Identify which cell holds the provided text, then report its [x, y] central coordinate. 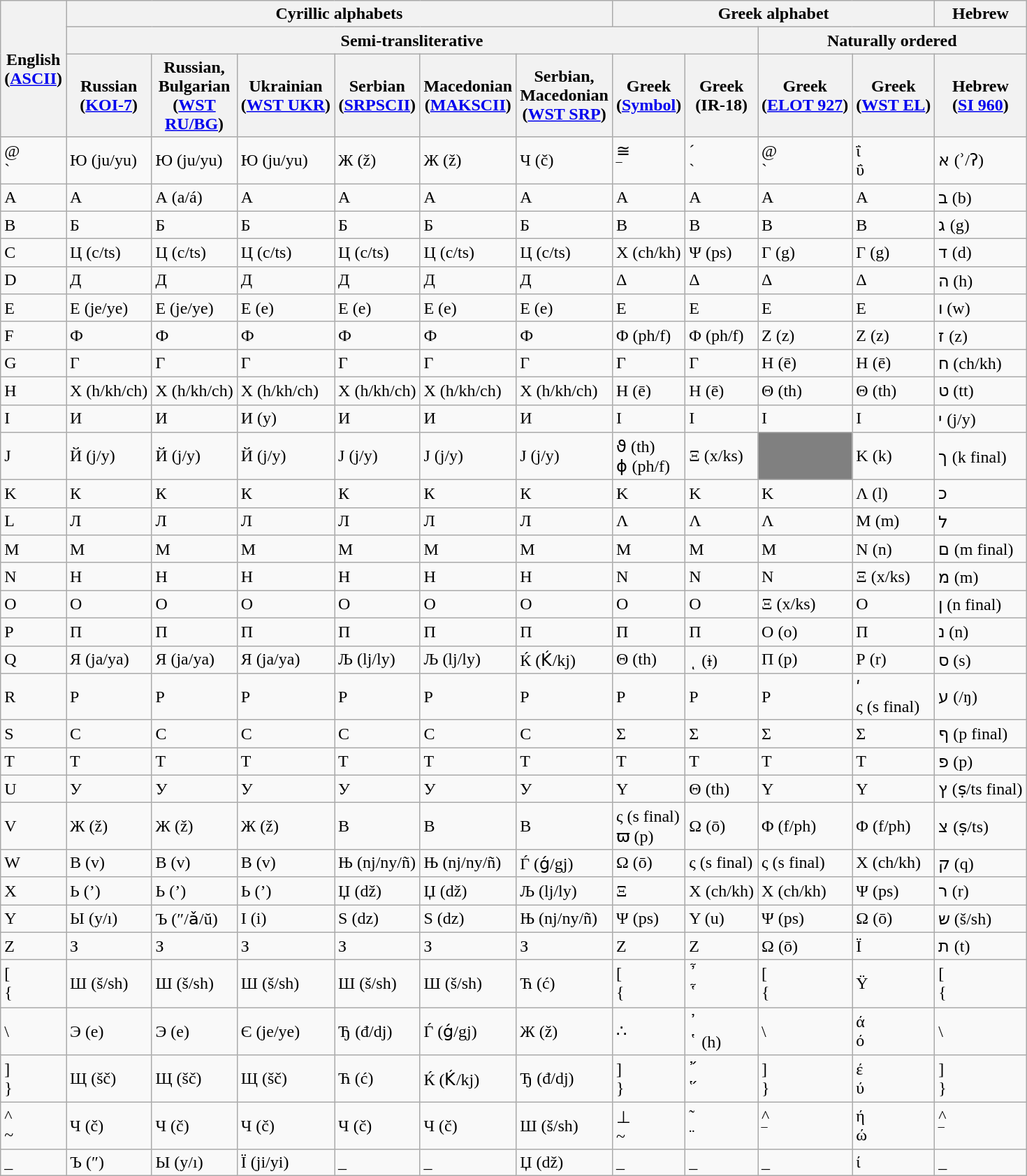
ί [894, 1162]
Q [34, 660]
Greek(ELOT 927) [805, 95]
Greek(WST EL) [894, 95]
ץ (ṣ/ts final) [981, 789]
Ϋ [894, 984]
G [34, 363]
X [34, 891]
Ї (ji/yi) [285, 1162]
Z [34, 946]
´` [722, 161]
ז (z) [981, 335]
∴ [648, 1031]
Greek alphabet [773, 14]
ן (n final) [981, 604]
P [34, 632]
M [34, 549]
Κ (k) [894, 456]
Russian,Bulgarian(WSTRU/BG) [194, 95]
Ϊ [894, 946]
І (i) [285, 918]
Serbian,Macedonian(WST SRP) [565, 95]
Ukrainian(WST UKR) [285, 95]
Λ (l) [894, 494]
^~ [34, 1126]
Ο (o) [805, 632]
Ъ (″) [108, 1162]
ͺ (i) [722, 660]
ד (d) [981, 253]
Є (je/ye) [285, 1031]
F [34, 335]
א (ʾ/ʔ) [981, 161]
B [34, 225]
ח (ch/kh) [981, 363]
E [34, 308]
A [34, 197]
Greek(IR-18) [722, 95]
U [34, 789]
Υ (u) [722, 918]
ם (m final) [981, 549]
ήώ [894, 1126]
῎῞ [722, 1079]
ς (s final)ϖ (p) [648, 826]
Ρ (r) [894, 660]
ת (t) [981, 946]
ה (h) [981, 280]
ב (b) [981, 197]
Semi-transliterative [411, 41]
English(ASCII) [34, 68]
Serbian(SRPSCII) [377, 95]
S [34, 734]
V [34, 826]
N [34, 576]
᾿῾ (h) [722, 1031]
Hebrew(SI 960) [981, 95]
ג (g) [981, 225]
H [34, 391]
K [34, 494]
ל [981, 521]
T [34, 762]
Macedonian(MAKSCII) [468, 95]
⊥~ [648, 1126]
J [34, 456]
Ν (n) [894, 549]
ך (k final) [981, 456]
Greek(Symbol) [648, 95]
ס (s) [981, 660]
ע (/ŋ) [981, 697]
D [34, 280]
῏῟ [722, 984]
ר (r) [981, 891]
נ (n) [981, 632]
Hebrew [981, 14]
W [34, 863]
έύ [894, 1079]
≅‾ [648, 161]
Ъ (″/ǎ/ŭ) [194, 918]
ʹς (s final) [894, 697]
כ [981, 494]
ש (š/sh) [981, 918]
ף (p final) [981, 734]
Naturally ordered [892, 41]
άό [894, 1031]
O [34, 604]
Russian(KOI-7) [108, 95]
מ (m) [981, 576]
R [34, 697]
C [34, 253]
L [34, 521]
ט (tt) [981, 391]
ϑ (th)ϕ (ph/f) [648, 456]
Μ (m) [894, 521]
А (a/á) [194, 197]
И (y) [285, 419]
Π (p) [805, 660]
Y [34, 918]
צ (ṣ/ts) [981, 826]
I [34, 419]
י (j/y) [981, 419]
ו (w) [981, 308]
Cyrillic alphabets [339, 14]
ΐΰ [894, 161]
פ (p) [981, 762]
Ξ [648, 891]
˜¨ [722, 1126]
ק (q) [981, 863]
